Detect which cell encompasses the target text, then output its [x, y] center coordinate. 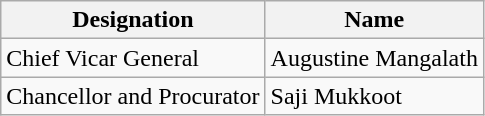
Saji Mukkoot [374, 96]
Name [374, 20]
Chancellor and Procurator [133, 96]
Augustine Mangalath [374, 58]
Designation [133, 20]
Chief Vicar General [133, 58]
